Detect which cell encompasses the target text, then output its (X, Y) center coordinate. 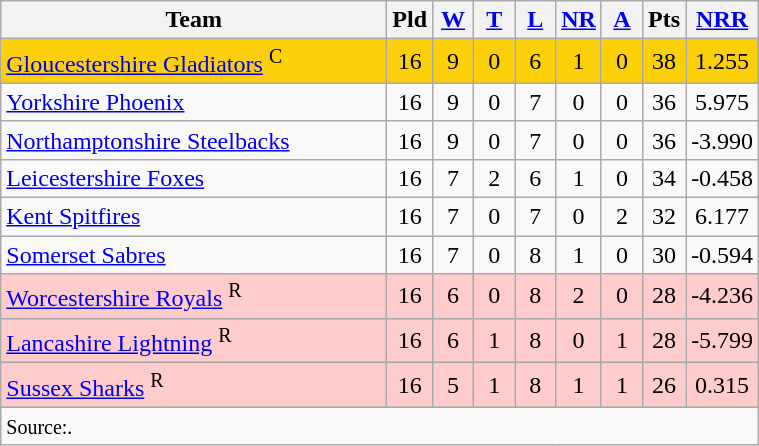
Team (194, 20)
6.177 (722, 217)
30 (664, 255)
Worcestershire Royals R (194, 296)
L (536, 20)
-0.458 (722, 178)
NRR (722, 20)
Somerset Sabres (194, 255)
A (622, 20)
Gloucestershire Gladiators C (194, 62)
Pld (410, 20)
26 (664, 386)
Sussex Sharks R (194, 386)
-3.990 (722, 140)
Yorkshire Phoenix (194, 102)
T (494, 20)
Source:. (380, 426)
Lancashire Lightning R (194, 340)
-4.236 (722, 296)
-5.799 (722, 340)
Pts (664, 20)
5.975 (722, 102)
Leicestershire Foxes (194, 178)
NR (579, 20)
5 (454, 386)
Northamptonshire Steelbacks (194, 140)
W (454, 20)
Kent Spitfires (194, 217)
34 (664, 178)
1.255 (722, 62)
38 (664, 62)
32 (664, 217)
0.315 (722, 386)
-0.594 (722, 255)
